Determine the [x, y] coordinate at the center of the cell enclosing the given text.  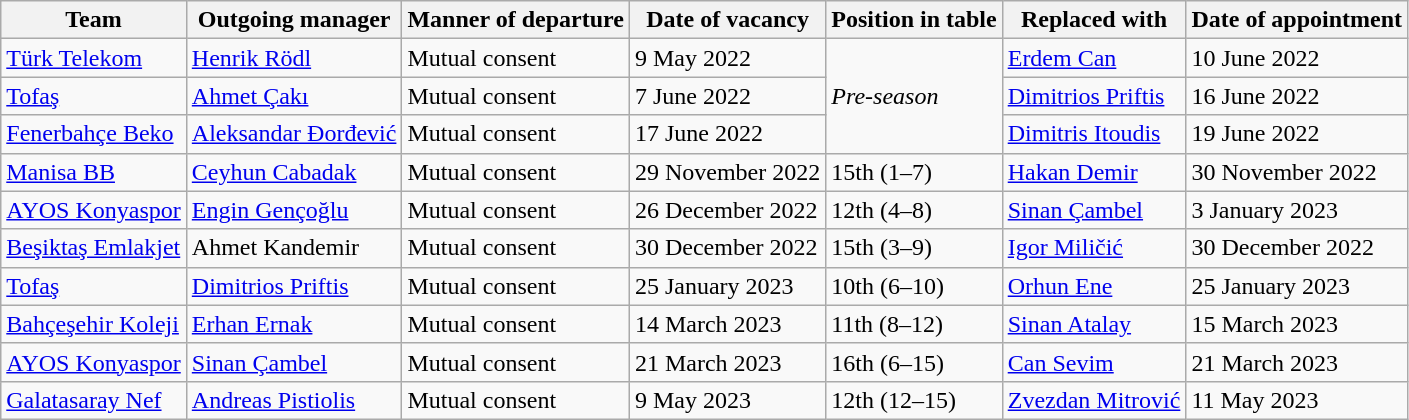
Fenerbahçe Beko [94, 134]
26 December 2022 [727, 210]
Ahmet Kandemir [294, 248]
11 May 2023 [1297, 400]
14 March 2023 [727, 324]
Replaced with [1094, 20]
Hakan Demir [1094, 172]
Position in table [914, 20]
9 May 2022 [727, 58]
Dimitris Itoudis [1094, 134]
12th (12–15) [914, 400]
Andreas Pistiolis [294, 400]
Ahmet Çakı [294, 96]
19 June 2022 [1297, 134]
Igor Miličić [1094, 248]
29 November 2022 [727, 172]
Outgoing manager [294, 20]
Bahçeşehir Koleji [94, 324]
Beşiktaş Emlakjet [94, 248]
9 May 2023 [727, 400]
Aleksandar Đorđević [294, 134]
Galatasaray Nef [94, 400]
15th (3–9) [914, 248]
Team [94, 20]
Türk Telekom [94, 58]
Manisa BB [94, 172]
Ceyhun Cabadak [294, 172]
Manner of departure [516, 20]
11th (8–12) [914, 324]
17 June 2022 [727, 134]
7 June 2022 [727, 96]
12th (4–8) [914, 210]
Erdem Can [1094, 58]
Sinan Atalay [1094, 324]
16 June 2022 [1297, 96]
3 January 2023 [1297, 210]
15th (1–7) [914, 172]
Zvezdan Mitrović [1094, 400]
10 June 2022 [1297, 58]
10th (6–10) [914, 286]
Engin Gençoğlu [294, 210]
Date of appointment [1297, 20]
16th (6–15) [914, 362]
Erhan Ernak [294, 324]
Pre-season [914, 96]
30 November 2022 [1297, 172]
Date of vacancy [727, 20]
Orhun Ene [1094, 286]
Henrik Rödl [294, 58]
Can Sevim [1094, 362]
15 March 2023 [1297, 324]
